Provide the (x, y) coordinate of the cell's center where the given text is located.  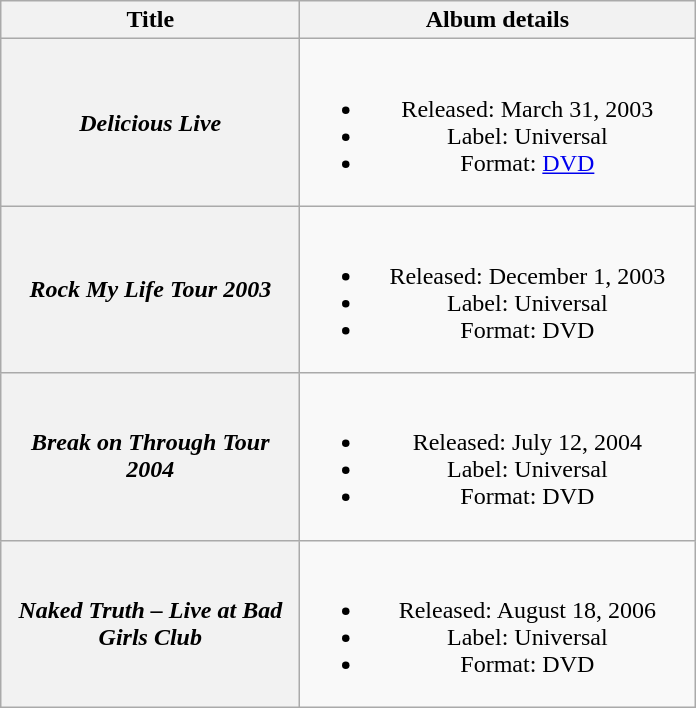
Break on Through Tour 2004 (150, 456)
Album details (498, 20)
Rock My Life Tour 2003 (150, 290)
Title (150, 20)
Released: March 31, 2003Label: UniversalFormat: DVD (498, 122)
Released: July 12, 2004Label: UniversalFormat: DVD (498, 456)
Delicious Live (150, 122)
Released: August 18, 2006Label: UniversalFormat: DVD (498, 624)
Naked Truth – Live at Bad Girls Club (150, 624)
Released: December 1, 2003Label: UniversalFormat: DVD (498, 290)
